Return (X, Y) of the center of cell containing provided text 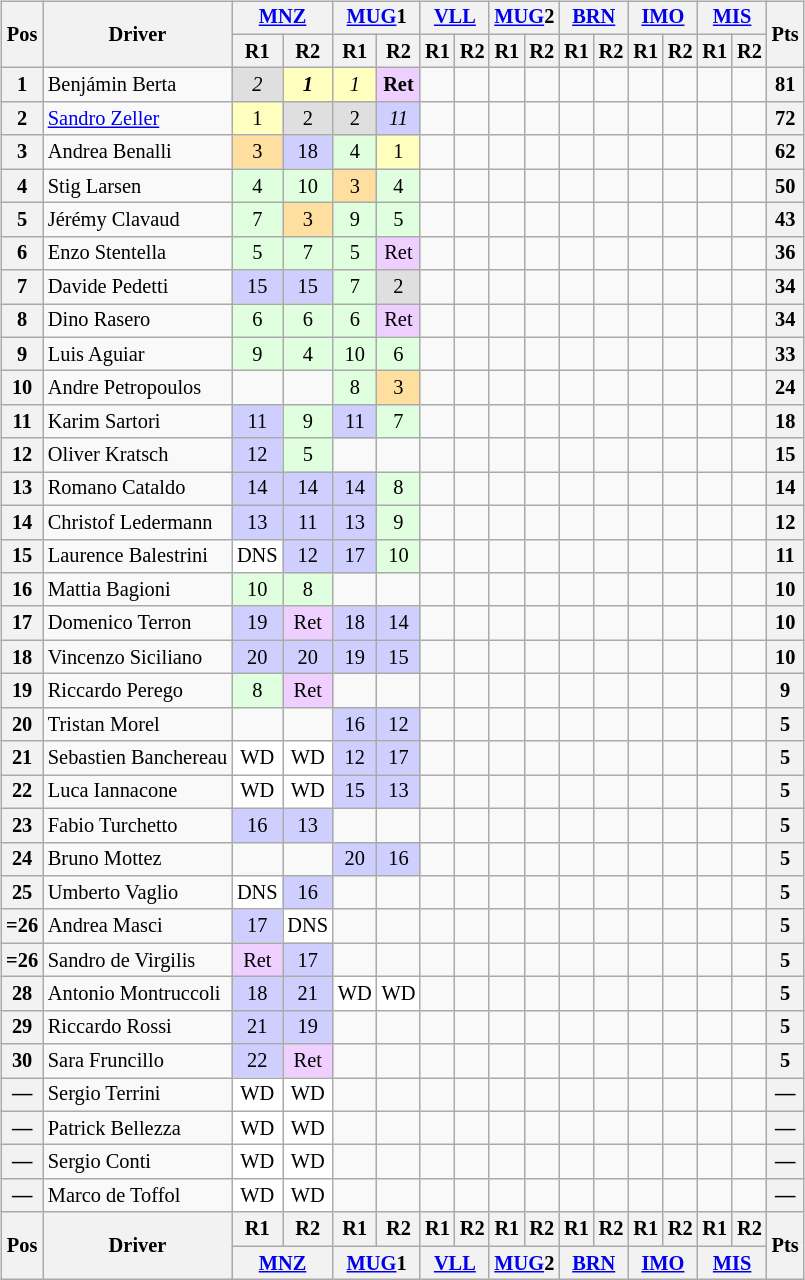
Andrea Benalli (138, 152)
Davide Pedetti (138, 287)
Tristan Morel (138, 724)
Dino Rasero (138, 321)
23 (22, 825)
50 (786, 186)
Enzo Stentella (138, 253)
Romano Cataldo (138, 489)
Oliver Kratsch (138, 455)
Jérémy Clavaud (138, 220)
62 (786, 152)
Sergio Terrini (138, 1095)
Sandro Zeller (138, 119)
72 (786, 119)
Sebastien Banchereau (138, 758)
Luca Iannacone (138, 792)
30 (22, 1061)
Andre Petropoulos (138, 388)
Patrick Bellezza (138, 1128)
43 (786, 220)
Karim Sartori (138, 422)
33 (786, 354)
Riccardo Perego (138, 691)
Laurence Balestrini (138, 556)
29 (22, 1027)
81 (786, 85)
Sergio Conti (138, 1162)
Andrea Masci (138, 926)
Mattia Bagioni (138, 590)
Umberto Vaglio (138, 893)
Sandro de Virgilis (138, 960)
Stig Larsen (138, 186)
25 (22, 893)
Domenico Terron (138, 623)
Vincenzo Siciliano (138, 657)
Christof Ledermann (138, 522)
36 (786, 253)
Antonio Montruccoli (138, 994)
Bruno Mottez (138, 859)
Marco de Toffol (138, 1196)
Fabio Turchetto (138, 825)
Luis Aguiar (138, 354)
Sara Fruncillo (138, 1061)
Benjámin Berta (138, 85)
Riccardo Rossi (138, 1027)
28 (22, 994)
